Find where the given text appears and provide that cell's center as [X, Y] coordinate. 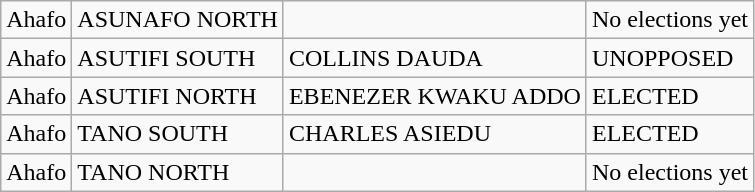
CHARLES ASIEDU [434, 134]
TANO NORTH [178, 172]
ASUTIFI SOUTH [178, 58]
TANO SOUTH [178, 134]
ASUNAFO NORTH [178, 20]
COLLINS DAUDA [434, 58]
UNOPPOSED [670, 58]
ASUTIFI NORTH [178, 96]
EBENEZER KWAKU ADDO [434, 96]
